Output the (X, Y) coordinate of the center of the cell containing the given text.  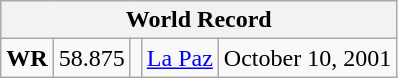
October 10, 2001 (307, 58)
World Record (199, 20)
WR (27, 58)
58.875 (92, 58)
La Paz (180, 58)
